Scan for the cell matching the given text and deliver its [X, Y] coordinate at center. 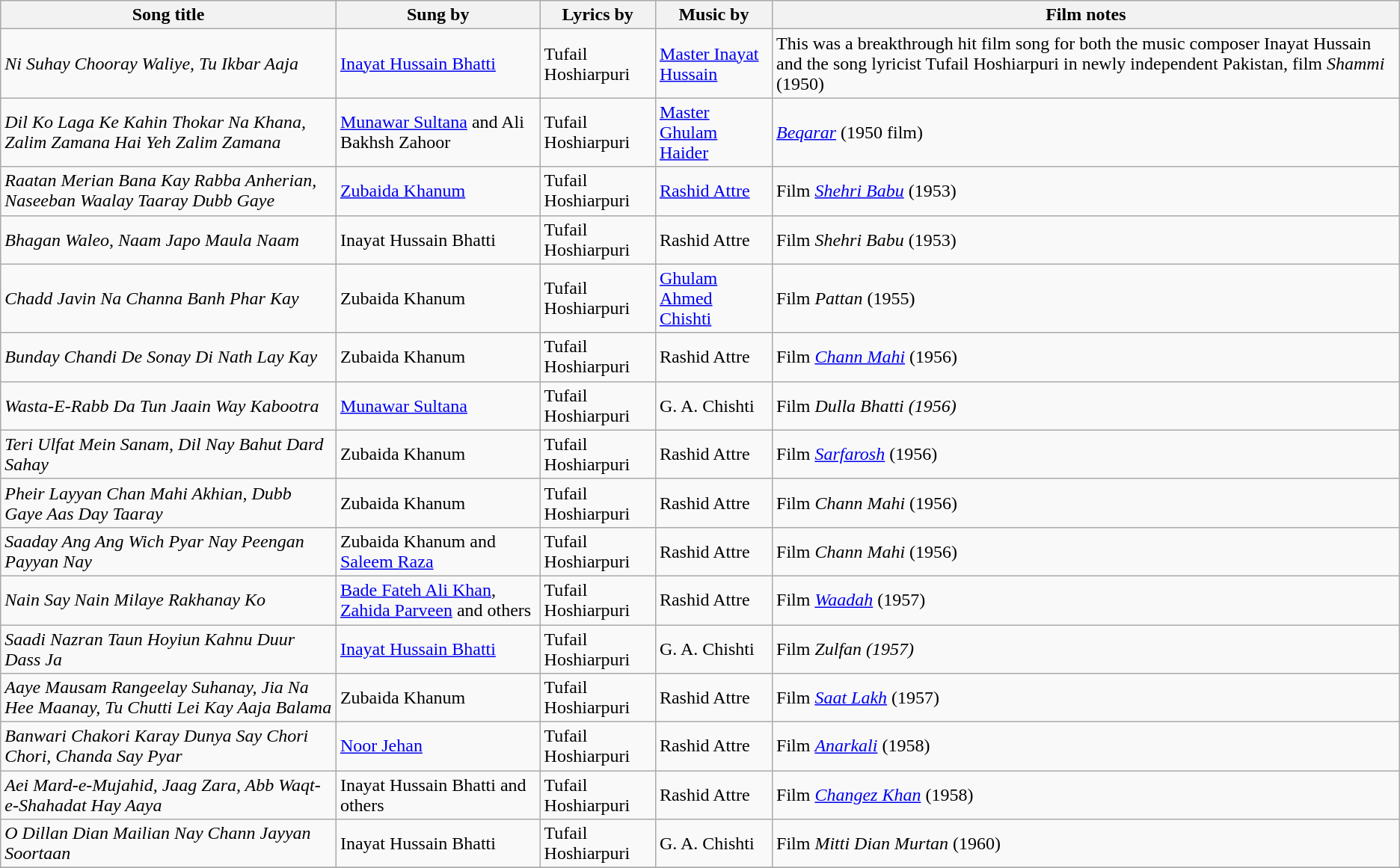
Film Pattan (1955) [1086, 298]
Banwari Chakori Karay Dunya Say Chori Chori, Chanda Say Pyar [169, 746]
Munawar Sultana and Ali Bakhsh Zahoor [438, 132]
Beqarar (1950 film) [1086, 132]
Lyrics by [598, 15]
Saaday Ang Ang Wich Pyar Nay Peengan Payyan Nay [169, 552]
Bhagan Waleo, Naam Japo Maula Naam [169, 239]
Film Sarfarosh (1956) [1086, 455]
Ghulam Ahmed Chishti [713, 298]
Master Inayat Hussain [713, 64]
Munawar Sultana [438, 405]
Zubaida Khanum and Saleem Raza [438, 552]
Nain Say Nain Milaye Rakhanay Ko [169, 600]
Wasta-E-Rabb Da Tun Jaain Way Kabootra [169, 405]
Aei Mard-e-Mujahid, Jaag Zara, Abb Waqt-e-Shahadat Hay Aaya [169, 795]
Film Mitti Dian Murtan (1960) [1086, 843]
Raatan Merian Bana Kay Rabba Anherian, Naseeban Waalay Taaray Dubb Gaye [169, 191]
Film Anarkali (1958) [1086, 746]
Bunday Chandi De Sonay Di Nath Lay Kay [169, 357]
Film Changez Khan (1958) [1086, 795]
Film notes [1086, 15]
Bade Fateh Ali Khan, Zahida Parveen and others [438, 600]
Master Ghulam Haider [713, 132]
Aaye Mausam Rangeelay Suhanay, Jia Na Hee Maanay, Tu Chutti Lei Kay Aaja Balama [169, 698]
Dil Ko Laga Ke Kahin Thokar Na Khana, Zalim Zamana Hai Yeh Zalim Zamana [169, 132]
Ni Suhay Chooray Waliye, Tu Ikbar Aaja [169, 64]
Teri Ulfat Mein Sanam, Dil Nay Bahut Dard Sahay [169, 455]
Song title [169, 15]
Pheir Layyan Chan Mahi Akhian, Dubb Gaye Aas Day Taaray [169, 502]
O Dillan Dian Mailian Nay Chann Jayyan Soortaan [169, 843]
Sung by [438, 15]
Music by [713, 15]
Film Zulfan (1957) [1086, 649]
Noor Jehan [438, 746]
Saadi Nazran Taun Hoyiun Kahnu Duur Dass Ja [169, 649]
Film Saat Lakh (1957) [1086, 698]
Chadd Javin Na Channa Banh Phar Kay [169, 298]
Inayat Hussain Bhatti and others [438, 795]
Film Waadah (1957) [1086, 600]
Film Dulla Bhatti (1956) [1086, 405]
